Find where the given text appears and provide that cell's center as [x, y] coordinate. 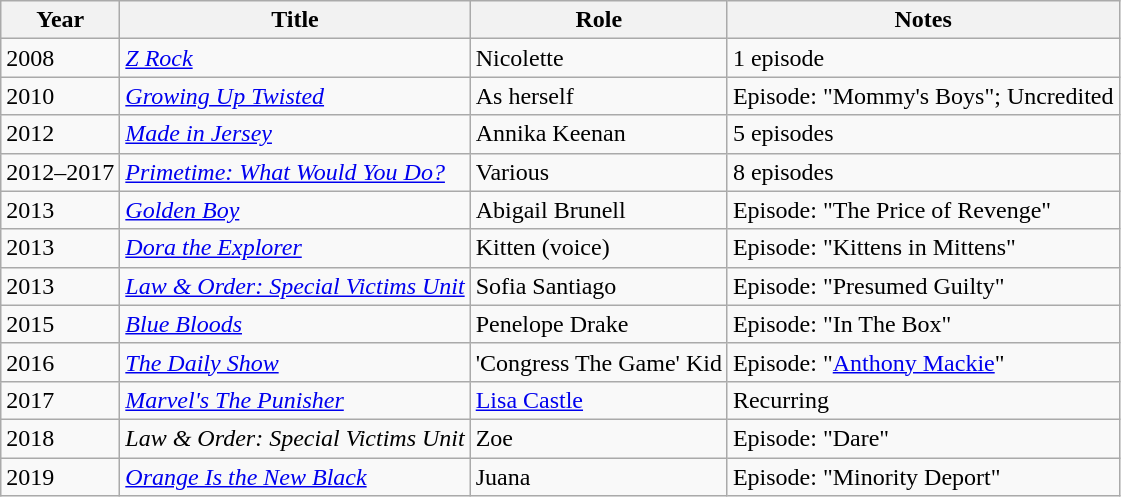
2012 [60, 134]
Episode: "Minority Deport" [923, 477]
Year [60, 20]
Episode: "Kittens in Mittens" [923, 248]
2008 [60, 58]
The Daily Show [295, 362]
Annika Keenan [598, 134]
2010 [60, 96]
Episode: "Anthony Mackie" [923, 362]
5 episodes [923, 134]
8 episodes [923, 172]
2016 [60, 362]
Role [598, 20]
Lisa Castle [598, 400]
Title [295, 20]
'Congress The Game' Kid [598, 362]
Episode: "Mommy's Boys"; Uncredited [923, 96]
Abigail Brunell [598, 210]
1 episode [923, 58]
Kitten (voice) [598, 248]
Episode: "In The Box" [923, 324]
Recurring [923, 400]
Sofia Santiago [598, 286]
Primetime: What Would You Do? [295, 172]
Episode: "The Price of Revenge" [923, 210]
Zoe [598, 438]
Z Rock [295, 58]
Juana [598, 477]
Golden Boy [295, 210]
2018 [60, 438]
Marvel's The Punisher [295, 400]
Orange Is the New Black [295, 477]
Blue Bloods [295, 324]
Made in Jersey [295, 134]
2017 [60, 400]
Notes [923, 20]
As herself [598, 96]
Various [598, 172]
2019 [60, 477]
Episode: "Dare" [923, 438]
Growing Up Twisted [295, 96]
2015 [60, 324]
Penelope Drake [598, 324]
Episode: "Presumed Guilty" [923, 286]
2012–2017 [60, 172]
Dora the Explorer [295, 248]
Nicolette [598, 58]
